Detect which cell encompasses the target text, then output its (x, y) center coordinate. 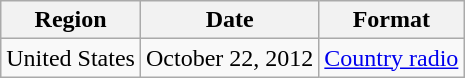
United States (71, 58)
October 22, 2012 (229, 58)
Format (392, 20)
Region (71, 20)
Country radio (392, 58)
Date (229, 20)
